Search for the cell housing the specified text and yield its [x, y] center coordinate. 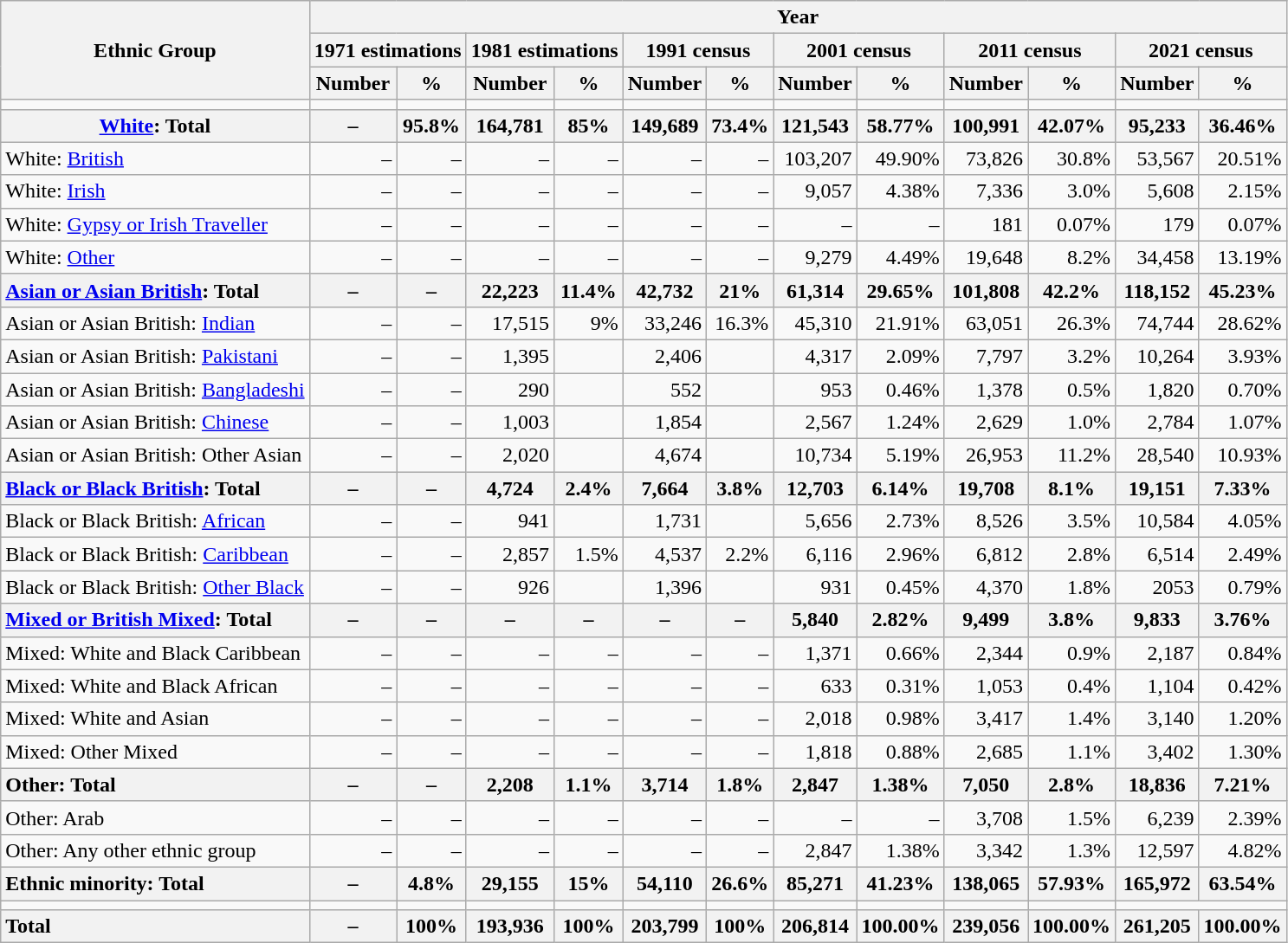
0.31% [901, 686]
Year [798, 17]
42.2% [1072, 290]
42.07% [1072, 126]
6,239 [1157, 817]
10,584 [1157, 521]
41.23% [901, 883]
White: Gypsy or Irish Traveller [155, 224]
11.2% [1072, 455]
1.4% [1072, 719]
73.4% [740, 126]
26.3% [1072, 323]
10,734 [815, 455]
3,714 [664, 785]
28,540 [1157, 455]
Asian or Asian British: Indian [155, 323]
17,515 [509, 323]
0.70% [1242, 389]
13.19% [1242, 257]
Mixed: White and Black African [155, 686]
Black or Black British: Other Black [155, 587]
Ethnic Group [155, 50]
6,514 [1157, 554]
6.14% [901, 488]
8,526 [986, 521]
Asian or Asian British: Chinese [155, 423]
Black or Black British: African [155, 521]
Ethnic minority: Total [155, 883]
0.42% [1242, 686]
2,784 [1157, 423]
73,826 [986, 158]
0.45% [901, 587]
1,395 [509, 356]
2,629 [986, 423]
1,104 [1157, 686]
4,674 [664, 455]
2.15% [1242, 191]
552 [664, 389]
4.49% [901, 257]
Other: Any other ethnic group [155, 850]
85,271 [815, 883]
1,378 [986, 389]
45,310 [815, 323]
164,781 [509, 126]
1981 estimations [544, 50]
12,597 [1157, 850]
8.2% [1072, 257]
3.93% [1242, 356]
10,264 [1157, 356]
49.90% [901, 158]
138,065 [986, 883]
5.19% [901, 455]
165,972 [1157, 883]
1.3% [1072, 850]
5,608 [1157, 191]
4.8% [431, 883]
63,051 [986, 323]
3.0% [1072, 191]
101,808 [986, 290]
9% [589, 323]
Other: Arab [155, 817]
9,279 [815, 257]
2011 census [1029, 50]
1,371 [815, 653]
12,703 [815, 488]
Mixed or British Mixed: Total [155, 620]
941 [509, 521]
2053 [1157, 587]
Asian or Asian British: Other Asian [155, 455]
1.07% [1242, 423]
3,402 [1157, 752]
30.8% [1072, 158]
2,406 [664, 356]
2.49% [1242, 554]
3,708 [986, 817]
1,003 [509, 423]
85% [589, 126]
22,223 [509, 290]
926 [509, 587]
White: Other [155, 257]
1,818 [815, 752]
9,499 [986, 620]
1,731 [664, 521]
2,344 [986, 653]
239,056 [986, 927]
19,648 [986, 257]
1,396 [664, 587]
7,797 [986, 356]
45.23% [1242, 290]
15% [589, 883]
0.98% [901, 719]
61,314 [815, 290]
2021 census [1201, 50]
63.54% [1242, 883]
149,689 [664, 126]
1.30% [1242, 752]
193,936 [509, 927]
34,458 [1157, 257]
4.38% [901, 191]
2,208 [509, 785]
Mixed: Other Mixed [155, 752]
Mixed: White and Asian [155, 719]
54,110 [664, 883]
White: Irish [155, 191]
953 [815, 389]
20.51% [1242, 158]
Asian or Asian British: Pakistani [155, 356]
Asian or Asian British: Total [155, 290]
29.65% [901, 290]
5,656 [815, 521]
1.0% [1072, 423]
0.88% [901, 752]
0.79% [1242, 587]
7.21% [1242, 785]
1991 census [698, 50]
74,744 [1157, 323]
2,685 [986, 752]
1,053 [986, 686]
7,336 [986, 191]
2001 census [859, 50]
53,567 [1157, 158]
290 [509, 389]
11.4% [589, 290]
White: Total [155, 126]
6,812 [986, 554]
179 [1157, 224]
Asian or Asian British: Bangladeshi [155, 389]
206,814 [815, 927]
16.3% [740, 323]
103,207 [815, 158]
3.5% [1072, 521]
Black or Black British: Total [155, 488]
White: British [155, 158]
18,836 [1157, 785]
36.46% [1242, 126]
1,820 [1157, 389]
118,152 [1157, 290]
0.9% [1072, 653]
2,857 [509, 554]
4.05% [1242, 521]
3,417 [986, 719]
633 [815, 686]
Mixed: White and Black Caribbean [155, 653]
Other: Total [155, 785]
0.5% [1072, 389]
2,187 [1157, 653]
121,543 [815, 126]
2,567 [815, 423]
2.4% [589, 488]
57.93% [1072, 883]
95,233 [1157, 126]
0.4% [1072, 686]
26,953 [986, 455]
261,205 [1157, 927]
3.2% [1072, 356]
203,799 [664, 927]
181 [986, 224]
33,246 [664, 323]
5,840 [815, 620]
95.8% [431, 126]
3,342 [986, 850]
42,732 [664, 290]
26.6% [740, 883]
7.33% [1242, 488]
29,155 [509, 883]
931 [815, 587]
2.09% [901, 356]
21.91% [901, 323]
1971 estimations [388, 50]
8.1% [1072, 488]
9,833 [1157, 620]
19,151 [1157, 488]
1,854 [664, 423]
2.73% [901, 521]
3.76% [1242, 620]
2.96% [901, 554]
100,991 [986, 126]
2,020 [509, 455]
0.66% [901, 653]
2.82% [901, 620]
2.39% [1242, 817]
4,317 [815, 356]
0.84% [1242, 653]
21% [740, 290]
4,370 [986, 587]
1.20% [1242, 719]
19,708 [986, 488]
2,018 [815, 719]
1.24% [901, 423]
7,050 [986, 785]
6,116 [815, 554]
10.93% [1242, 455]
4,724 [509, 488]
9,057 [815, 191]
7,664 [664, 488]
0.46% [901, 389]
58.77% [901, 126]
Black or Black British: Caribbean [155, 554]
3,140 [1157, 719]
28.62% [1242, 323]
Total [155, 927]
2.2% [740, 554]
4,537 [664, 554]
4.82% [1242, 850]
